Return the (x, y) coordinate for the center point of the cell that contains the specified text.  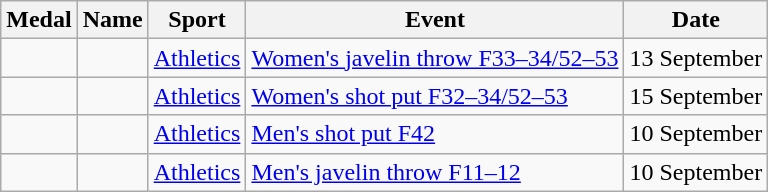
Women's shot put F32–34/52–53 (435, 96)
Men's shot put F42 (435, 134)
Event (435, 20)
Medal (39, 20)
Sport (197, 20)
Name (112, 20)
15 September (696, 96)
Women's javelin throw F33–34/52–53 (435, 58)
Men's javelin throw F11–12 (435, 172)
Date (696, 20)
13 September (696, 58)
